For the text-containing cell, return its midpoint in [x, y] coordinate format. 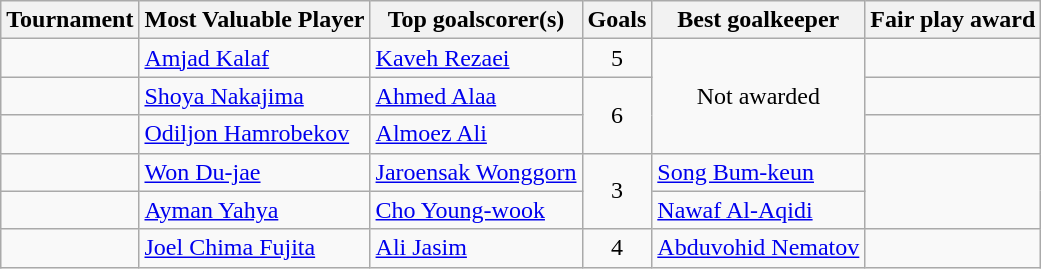
Goals [617, 20]
6 [617, 115]
Almoez Ali [476, 134]
Kaveh Rezaei [476, 58]
Tournament [70, 20]
5 [617, 58]
Nawaf Al-Aqidi [758, 210]
Jaroensak Wonggorn [476, 172]
Ahmed Alaa [476, 96]
Ayman Yahya [254, 210]
Odiljon Hamrobekov [254, 134]
Not awarded [758, 96]
Cho Young-wook [476, 210]
Amjad Kalaf [254, 58]
Best goalkeeper [758, 20]
Won Du-jae [254, 172]
4 [617, 248]
Most Valuable Player [254, 20]
Ali Jasim [476, 248]
Fair play award [953, 20]
Joel Chima Fujita [254, 248]
Song Bum-keun [758, 172]
Abduvohid Nematov [758, 248]
Top goalscorer(s) [476, 20]
Shoya Nakajima [254, 96]
3 [617, 191]
